Determine the [X, Y] coordinate at the center of the cell enclosing the given text.  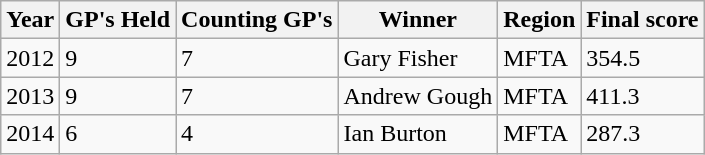
Andrew Gough [418, 96]
354.5 [642, 58]
Winner [418, 20]
Ian Burton [418, 134]
4 [257, 134]
287.3 [642, 134]
Region [540, 20]
GP's Held [118, 20]
2013 [30, 96]
2014 [30, 134]
Final score [642, 20]
Gary Fisher [418, 58]
Year [30, 20]
Counting GP's [257, 20]
2012 [30, 58]
6 [118, 134]
411.3 [642, 96]
